Determine the [X, Y] coordinate at the center of the cell enclosing the given text.  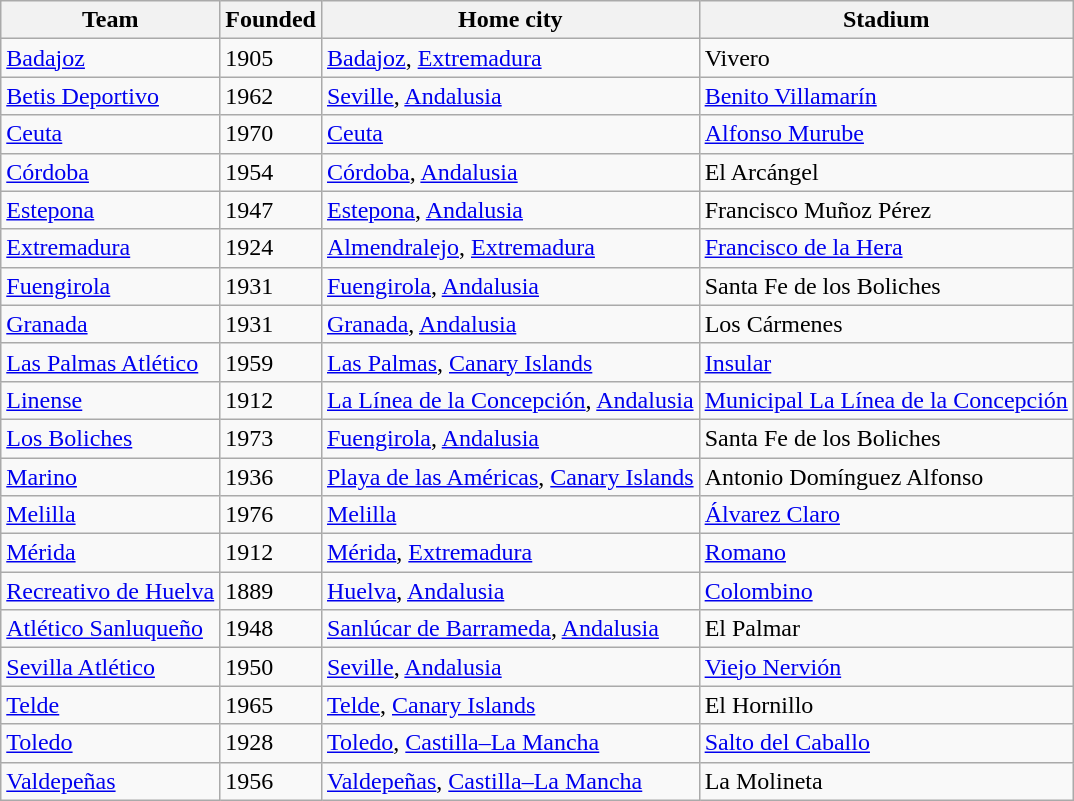
Huelva, Andalusia [510, 591]
Los Cármenes [886, 324]
Atlético Sanluqueño [110, 629]
Álvarez Claro [886, 515]
El Hornillo [886, 705]
Las Palmas Atlético [110, 362]
Viejo Nervión [886, 667]
Telde, Canary Islands [510, 705]
Badajoz, Extremadura [510, 58]
Insular [886, 362]
Romano [886, 553]
Alfonso Murube [886, 134]
Municipal La Línea de la Concepción [886, 400]
Francisco de la Hera [886, 248]
1956 [271, 781]
Recreativo de Huelva [110, 591]
Granada, Andalusia [510, 324]
Toledo [110, 743]
Francisco Muñoz Pérez [886, 210]
Linense [110, 400]
Los Boliches [110, 438]
1959 [271, 362]
Extremadura [110, 248]
Betis Deportivo [110, 96]
Mérida, Extremadura [510, 553]
Las Palmas, Canary Islands [510, 362]
La Línea de la Concepción, Andalusia [510, 400]
Vivero [886, 58]
Sanlúcar de Barrameda, Andalusia [510, 629]
Granada [110, 324]
El Arcángel [886, 172]
1954 [271, 172]
1970 [271, 134]
Telde [110, 705]
Playa de las Américas, Canary Islands [510, 477]
Valdepeñas, Castilla–La Mancha [510, 781]
Antonio Domínguez Alfonso [886, 477]
Marino [110, 477]
Badajoz [110, 58]
1973 [271, 438]
1889 [271, 591]
1948 [271, 629]
Sevilla Atlético [110, 667]
1947 [271, 210]
1950 [271, 667]
Team [110, 20]
1924 [271, 248]
1928 [271, 743]
Home city [510, 20]
Benito Villamarín [886, 96]
Córdoba [110, 172]
Stadium [886, 20]
El Palmar [886, 629]
Almendralejo, Extremadura [510, 248]
Salto del Caballo [886, 743]
Colombino [886, 591]
1965 [271, 705]
Founded [271, 20]
1976 [271, 515]
Mérida [110, 553]
1905 [271, 58]
Fuengirola [110, 286]
1936 [271, 477]
Valdepeñas [110, 781]
Estepona [110, 210]
Estepona, Andalusia [510, 210]
Toledo, Castilla–La Mancha [510, 743]
1962 [271, 96]
Córdoba, Andalusia [510, 172]
La Molineta [886, 781]
